Output the [x, y] coordinate of the center of the cell containing the given text.  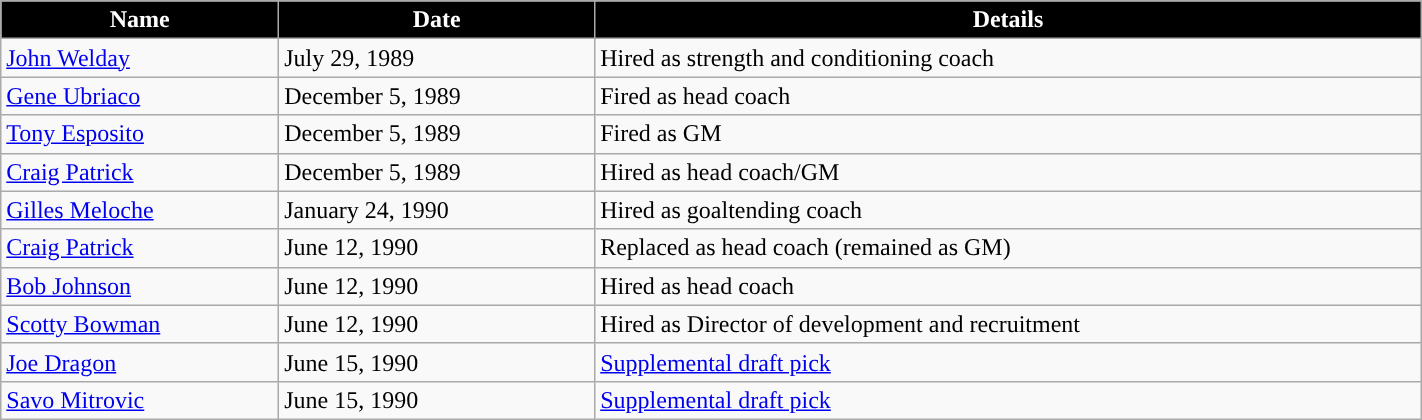
Savo Mitrovic [140, 400]
Fired as GM [1008, 134]
Hired as head coach/GM [1008, 172]
Details [1008, 20]
Gilles Meloche [140, 210]
Hired as strength and conditioning coach [1008, 58]
January 24, 1990 [437, 210]
Name [140, 20]
Joe Dragon [140, 362]
Replaced as head coach (remained as GM) [1008, 248]
Hired as Director of development and recruitment [1008, 324]
John Welday [140, 58]
Gene Ubriaco [140, 96]
July 29, 1989 [437, 58]
Bob Johnson [140, 286]
Tony Esposito [140, 134]
Hired as goaltending coach [1008, 210]
Scotty Bowman [140, 324]
Hired as head coach [1008, 286]
Fired as head coach [1008, 96]
Date [437, 20]
